Return the (X, Y) coordinate for the center point of the cell that contains the specified text.  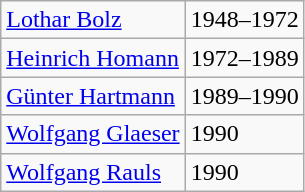
Lothar Bolz (93, 20)
1972–1989 (244, 58)
1948–1972 (244, 20)
Wolfgang Rauls (93, 172)
1989–1990 (244, 96)
Günter Hartmann (93, 96)
Heinrich Homann (93, 58)
Wolfgang Glaeser (93, 134)
